From the cell containing the given text, extract its center point as [X, Y] coordinate. 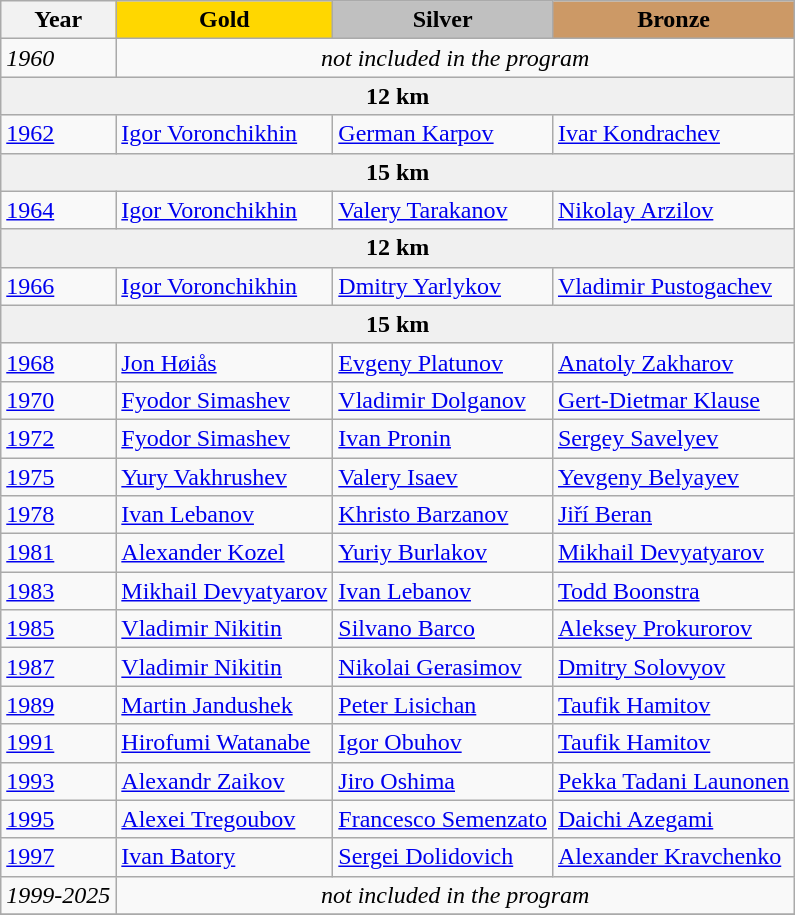
Nikolay Arzilov [673, 210]
Anatoly Zakharov [673, 362]
Todd Boonstra [673, 591]
1978 [58, 515]
Jon Høiås [224, 362]
Alexandr Zaikov [224, 781]
Alexander Kozel [224, 553]
Ivar Kondrachev [673, 134]
Jiří Beran [673, 515]
Alexander Kravchenko [673, 857]
1968 [58, 362]
Silver [443, 20]
Ivan Batory [224, 857]
1997 [58, 857]
Yury Vakhrushev [224, 477]
Alexei Tregoubov [224, 819]
Francesco Semenzato [443, 819]
Aleksey Prokurorov [673, 629]
Evgeny Platunov [443, 362]
Nikolai Gerasimov [443, 667]
1985 [58, 629]
Ivan Pronin [443, 438]
Valery Tarakanov [443, 210]
1960 [58, 58]
1993 [58, 781]
1991 [58, 743]
Yuriy Burlakov [443, 553]
Silvano Barco [443, 629]
Dmitry Yarlykov [443, 286]
1975 [58, 477]
1995 [58, 819]
Peter Lisichan [443, 705]
Igor Obuhov [443, 743]
Vladimir Pustogachev [673, 286]
Sergey Savelyev [673, 438]
1999-2025 [58, 895]
Vladimir Dolganov [443, 400]
Valery Isaev [443, 477]
Jiro Oshima [443, 781]
Gert-Dietmar Klause [673, 400]
1989 [58, 705]
1970 [58, 400]
Daichi Azegami [673, 819]
Sergei Dolidovich [443, 857]
Khristo Barzanov [443, 515]
Gold [224, 20]
1981 [58, 553]
German Karpov [443, 134]
Pekka Tadani Launonen [673, 781]
1972 [58, 438]
Martin Jandushek [224, 705]
1966 [58, 286]
1964 [58, 210]
Bronze [673, 20]
Hirofumi Watanabe [224, 743]
1987 [58, 667]
Dmitry Solovyov [673, 667]
1962 [58, 134]
1983 [58, 591]
Yevgeny Belyayev [673, 477]
Year [58, 20]
